Extract the [X, Y] coordinate from the center of the cell holding the provided text.  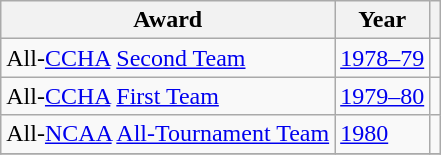
Year [382, 20]
All-CCHA Second Team [168, 58]
1979–80 [382, 96]
1978–79 [382, 58]
All-NCAA All-Tournament Team [168, 134]
Award [168, 20]
1980 [382, 134]
All-CCHA First Team [168, 96]
